Find where the given text appears and provide that cell's center as (X, Y) coordinate. 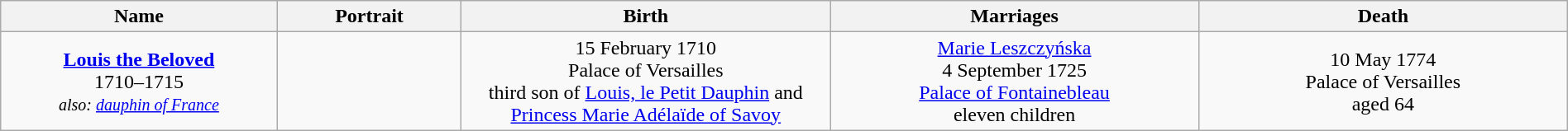
Louis the Beloved1710–1715also: dauphin of France (139, 81)
15 February 1710Palace of Versaillesthird son of Louis, le Petit Dauphin and Princess Marie Adélaïde of Savoy (646, 81)
Death (1383, 16)
Marriages (1015, 16)
Marie Leszczyńska4 September 1725Palace of Fontainebleaueleven children (1015, 81)
Name (139, 16)
Birth (646, 16)
Portrait (369, 16)
10 May 1774Palace of Versaillesaged 64 (1383, 81)
